Provide the (X, Y) coordinate of the cell's center where the given text is located.  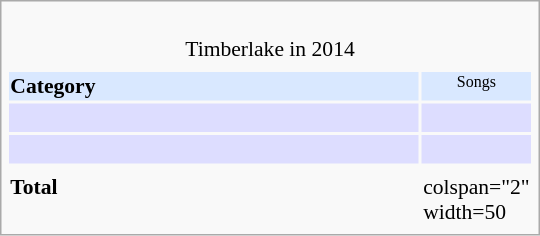
Songs (477, 86)
colspan="2" width=50 (477, 199)
Category (214, 86)
Timberlake in 2014 (270, 36)
Total (214, 199)
